Search for the cell housing the specified text and yield its (x, y) center coordinate. 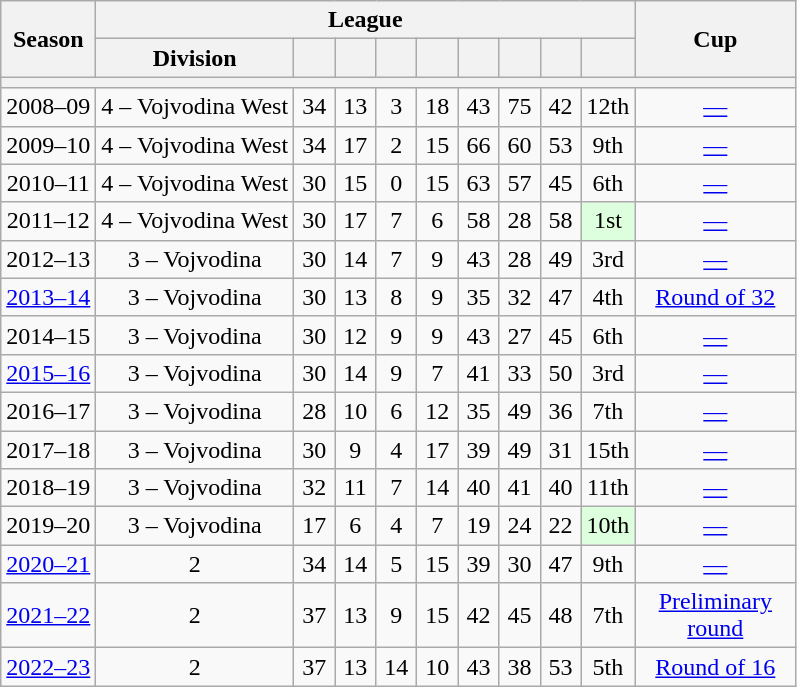
1st (608, 221)
4th (608, 297)
Season (48, 39)
24 (520, 526)
12th (608, 107)
2014–15 (48, 335)
2008–09 (48, 107)
15th (608, 449)
2016–17 (48, 411)
2010–11 (48, 183)
60 (520, 145)
75 (520, 107)
3 (396, 107)
Cup (716, 39)
57 (520, 183)
2012–13 (48, 259)
36 (560, 411)
31 (560, 449)
38 (520, 667)
8 (396, 297)
5 (396, 564)
10th (608, 526)
5th (608, 667)
2018–19 (48, 488)
2017–18 (48, 449)
50 (560, 373)
27 (520, 335)
2013–14 (48, 297)
2022–23 (48, 667)
2015–16 (48, 373)
League (366, 20)
48 (560, 616)
19 (478, 526)
Division (195, 58)
Round of 32 (716, 297)
2009–10 (48, 145)
11 (356, 488)
Preliminary round (716, 616)
22 (560, 526)
0 (396, 183)
2011–12 (48, 221)
18 (438, 107)
66 (478, 145)
2019–20 (48, 526)
11th (608, 488)
2021–22 (48, 616)
63 (478, 183)
33 (520, 373)
2020–21 (48, 564)
Round of 16 (716, 667)
